Provide the [X, Y] coordinate of the cell's center where the given text is located.  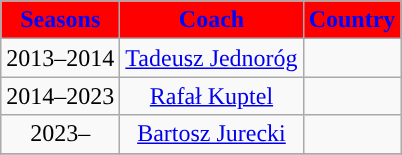
Bartosz Jurecki [212, 134]
Rafał Kuptel [212, 96]
Tadeusz Jednoróg [212, 58]
Coach [212, 20]
2014–2023 [60, 96]
Country [352, 20]
2013–2014 [60, 58]
Seasons [60, 20]
2023– [60, 134]
